Pinpoint the cell where the given text exists, returning its [X, Y] midpoint coordinate. 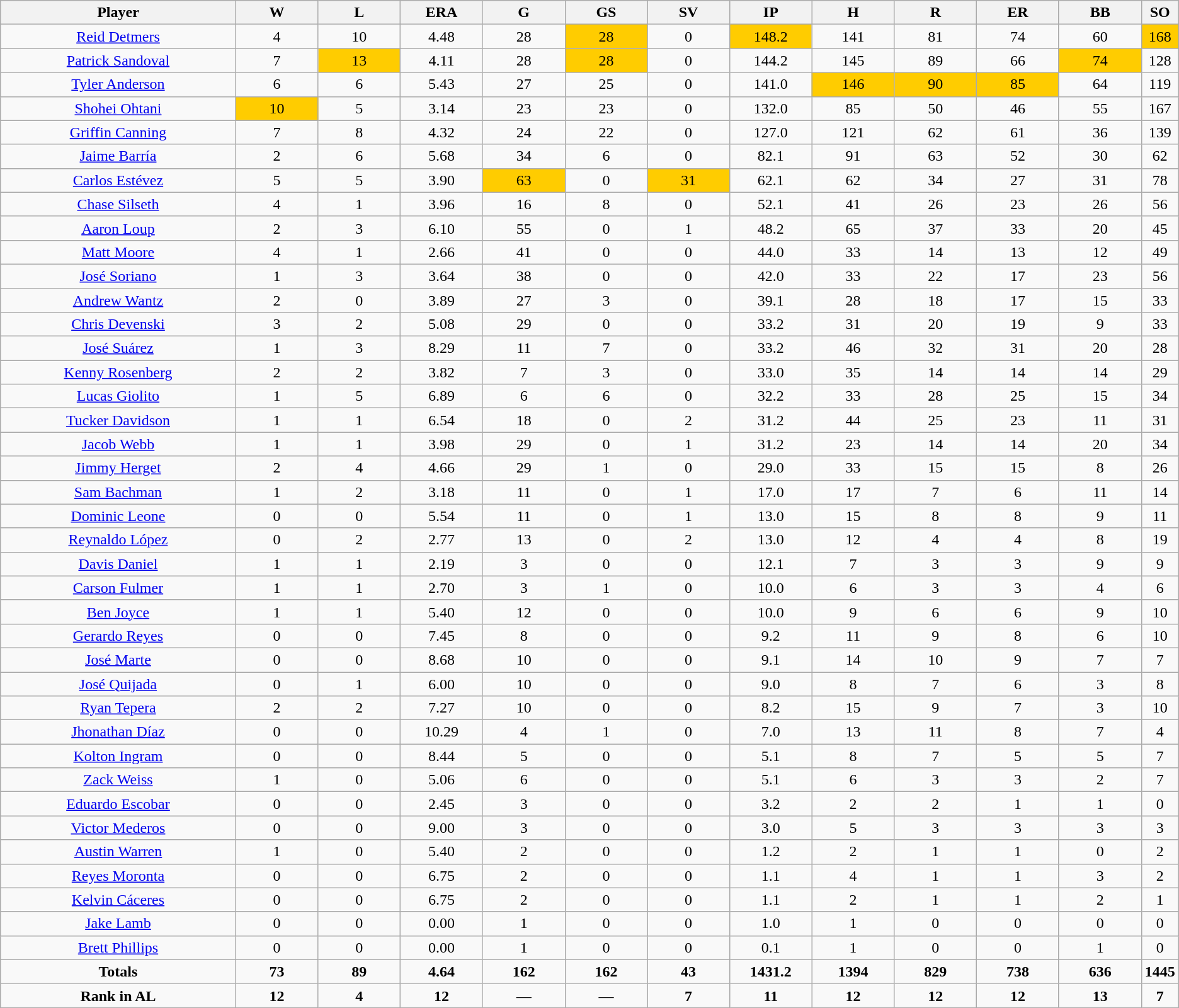
Eduardo Escobar [118, 804]
Tucker Davidson [118, 420]
29.0 [771, 468]
4.48 [442, 37]
9.0 [771, 684]
6.10 [442, 228]
ERA [442, 13]
3.14 [442, 108]
91 [853, 156]
Carlos Estévez [118, 180]
44.0 [771, 252]
3.0 [771, 828]
GS [606, 13]
Kenny Rosenberg [118, 372]
33.0 [771, 372]
5.06 [442, 780]
43 [689, 971]
Jhonathan Díaz [118, 732]
Ben Joyce [118, 612]
ER [1018, 13]
2.45 [442, 804]
37 [936, 228]
W [277, 13]
3.82 [442, 372]
5.43 [442, 84]
Brett Phillips [118, 948]
Griffin Canning [118, 132]
8.44 [442, 756]
5.68 [442, 156]
Andrew Wantz [118, 301]
144.2 [771, 60]
64 [1100, 84]
3.2 [771, 804]
5.54 [442, 516]
Rank in AL [118, 995]
Chris Devenski [118, 324]
Victor Mederos [118, 828]
119 [1160, 84]
IP [771, 13]
4.66 [442, 468]
141.0 [771, 84]
8.29 [442, 348]
Jimmy Herget [118, 468]
Jake Lamb [118, 924]
48.2 [771, 228]
5.08 [442, 324]
1431.2 [771, 971]
1.2 [771, 852]
32 [936, 348]
738 [1018, 971]
L [359, 13]
Austin Warren [118, 852]
3.89 [442, 301]
Davis Daniel [118, 564]
132.0 [771, 108]
61 [1018, 132]
SV [689, 13]
José Suárez [118, 348]
8.2 [771, 708]
121 [853, 132]
José Soriano [118, 276]
Carson Fulmer [118, 588]
0.1 [771, 948]
9.00 [442, 828]
139 [1160, 132]
1445 [1160, 971]
Zack Weiss [118, 780]
BB [1100, 13]
3.98 [442, 444]
3.90 [442, 180]
36 [1100, 132]
6.89 [442, 396]
148.2 [771, 37]
Chase Silseth [118, 204]
30 [1100, 156]
45 [1160, 228]
12.1 [771, 564]
SO [1160, 13]
16 [524, 204]
4.11 [442, 60]
4.32 [442, 132]
39.1 [771, 301]
24 [524, 132]
H [853, 13]
50 [936, 108]
Matt Moore [118, 252]
Jacob Webb [118, 444]
141 [853, 37]
Dominic Leone [118, 516]
42.0 [771, 276]
44 [853, 420]
Kelvin Cáceres [118, 900]
3.64 [442, 276]
Reynaldo López [118, 540]
3.18 [442, 492]
4.64 [442, 971]
G [524, 13]
38 [524, 276]
60 [1100, 37]
81 [936, 37]
52 [1018, 156]
Patrick Sandoval [118, 60]
49 [1160, 252]
127.0 [771, 132]
73 [277, 971]
65 [853, 228]
7.0 [771, 732]
2.70 [442, 588]
145 [853, 60]
Sam Bachman [118, 492]
6.00 [442, 684]
3.96 [442, 204]
José Quijada [118, 684]
167 [1160, 108]
2.19 [442, 564]
32.2 [771, 396]
9.1 [771, 660]
Lucas Giolito [118, 396]
José Marte [118, 660]
Reyes Moronta [118, 876]
128 [1160, 60]
78 [1160, 180]
7.45 [442, 636]
Tyler Anderson [118, 84]
17.0 [771, 492]
66 [1018, 60]
Gerardo Reyes [118, 636]
829 [936, 971]
8.68 [442, 660]
Shohei Ohtani [118, 108]
7.27 [442, 708]
2.66 [442, 252]
146 [853, 84]
1.0 [771, 924]
Aaron Loup [118, 228]
10.29 [442, 732]
2.77 [442, 540]
R [936, 13]
1394 [853, 971]
52.1 [771, 204]
90 [936, 84]
Jaime Barría [118, 156]
168 [1160, 37]
Ryan Tepera [118, 708]
Kolton Ingram [118, 756]
35 [853, 372]
6.54 [442, 420]
62.1 [771, 180]
82.1 [771, 156]
Totals [118, 971]
Player [118, 13]
636 [1100, 971]
Reid Detmers [118, 37]
9.2 [771, 636]
